Detect which cell encompasses the target text, then output its [X, Y] center coordinate. 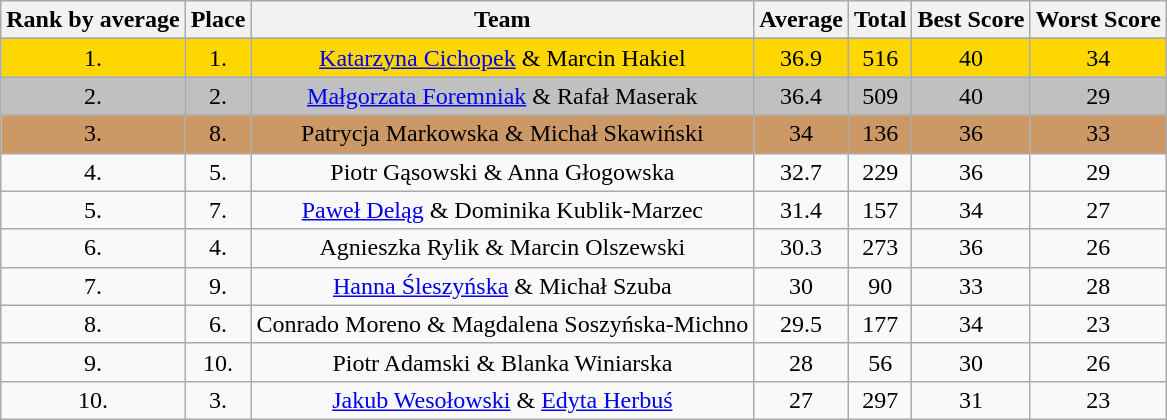
Rank by average [93, 20]
516 [880, 58]
Team [502, 20]
Worst Score [1098, 20]
36.9 [802, 58]
30.3 [802, 248]
297 [880, 400]
90 [880, 286]
Małgorzata Foremniak & Rafał Maserak [502, 96]
31.4 [802, 210]
Jakub Wesołowski & Edyta Herbuś [502, 400]
32.7 [802, 172]
Place [218, 20]
Best Score [971, 20]
Total [880, 20]
36.4 [802, 96]
Paweł Deląg & Dominika Kublik-Marzec [502, 210]
157 [880, 210]
Piotr Gąsowski & Anna Głogowska [502, 172]
29.5 [802, 324]
177 [880, 324]
Piotr Adamski & Blanka Winiarska [502, 362]
509 [880, 96]
56 [880, 362]
Patrycja Markowska & Michał Skawiński [502, 134]
Agnieszka Rylik & Marcin Olszewski [502, 248]
31 [971, 400]
136 [880, 134]
229 [880, 172]
Hanna Śleszyńska & Michał Szuba [502, 286]
Katarzyna Cichopek & Marcin Hakiel [502, 58]
273 [880, 248]
Average [802, 20]
Conrado Moreno & Magdalena Soszyńska-Michno [502, 324]
